Detect which cell encompasses the target text, then output its (x, y) center coordinate. 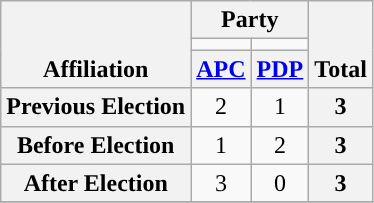
0 (280, 183)
Total (341, 44)
Affiliation (96, 44)
Previous Election (96, 107)
APC (221, 69)
After Election (96, 183)
Before Election (96, 145)
PDP (280, 69)
Party (250, 20)
